Output the (X, Y) coordinate of the center of the cell containing the given text.  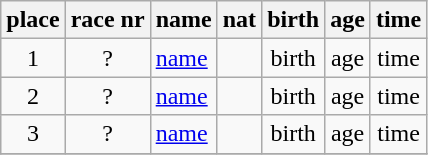
1 (33, 58)
place (33, 20)
2 (33, 96)
3 (33, 134)
nat (239, 20)
race nr (108, 20)
